Output the (X, Y) coordinate of the center of the cell containing the given text.  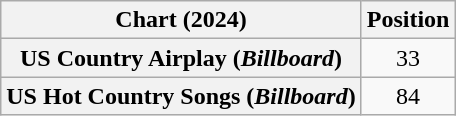
84 (408, 96)
US Country Airplay (Billboard) (181, 58)
33 (408, 58)
Position (408, 20)
Chart (2024) (181, 20)
US Hot Country Songs (Billboard) (181, 96)
